Capture the cell that displays the provided text and extract its (X, Y) central coordinate. 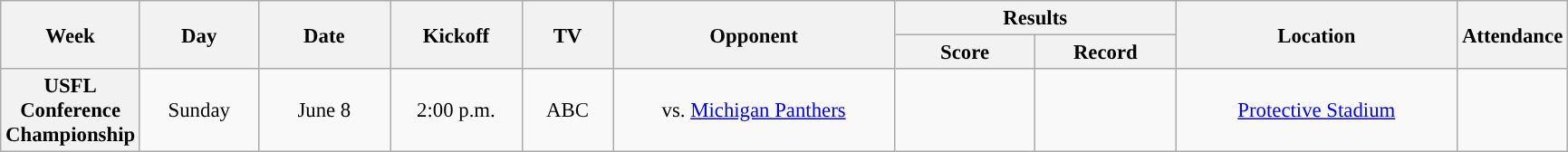
Kickoff (457, 34)
Attendance (1513, 34)
2:00 p.m. (457, 110)
Protective Stadium (1317, 110)
June 8 (324, 110)
Day (199, 34)
USFL Conference Championship (71, 110)
Week (71, 34)
Sunday (199, 110)
ABC (567, 110)
Score (964, 52)
Results (1034, 18)
TV (567, 34)
Record (1105, 52)
vs. Michigan Panthers (754, 110)
Location (1317, 34)
Opponent (754, 34)
Date (324, 34)
